Find where the given text appears and provide that cell's center as (x, y) coordinate. 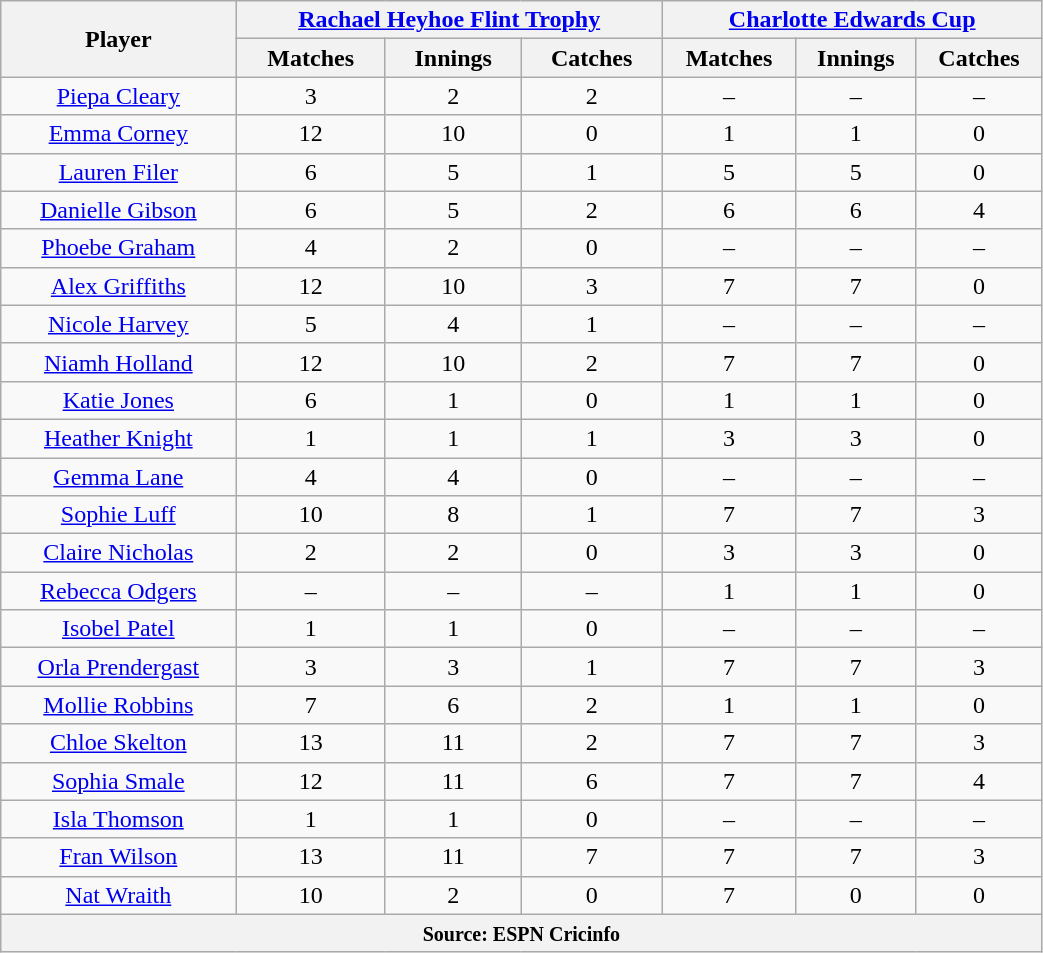
Mollie Robbins (118, 705)
Chloe Skelton (118, 743)
Sophia Smale (118, 781)
Katie Jones (118, 400)
8 (452, 515)
Niamh Holland (118, 362)
Player (118, 39)
Charlotte Edwards Cup (852, 20)
Piepa Cleary (118, 96)
Isla Thomson (118, 819)
Nicole Harvey (118, 324)
Orla Prendergast (118, 667)
Gemma Lane (118, 477)
Source: ESPN Cricinfo (522, 933)
Rebecca Odgers (118, 591)
Alex Griffiths (118, 286)
Rachael Heyhoe Flint Trophy (450, 20)
Heather Knight (118, 438)
Claire Nicholas (118, 553)
Emma Corney (118, 134)
Phoebe Graham (118, 248)
Fran Wilson (118, 857)
Sophie Luff (118, 515)
Isobel Patel (118, 629)
Nat Wraith (118, 895)
Danielle Gibson (118, 210)
Lauren Filer (118, 172)
